Scan for the cell matching the given text and deliver its [x, y] coordinate at center. 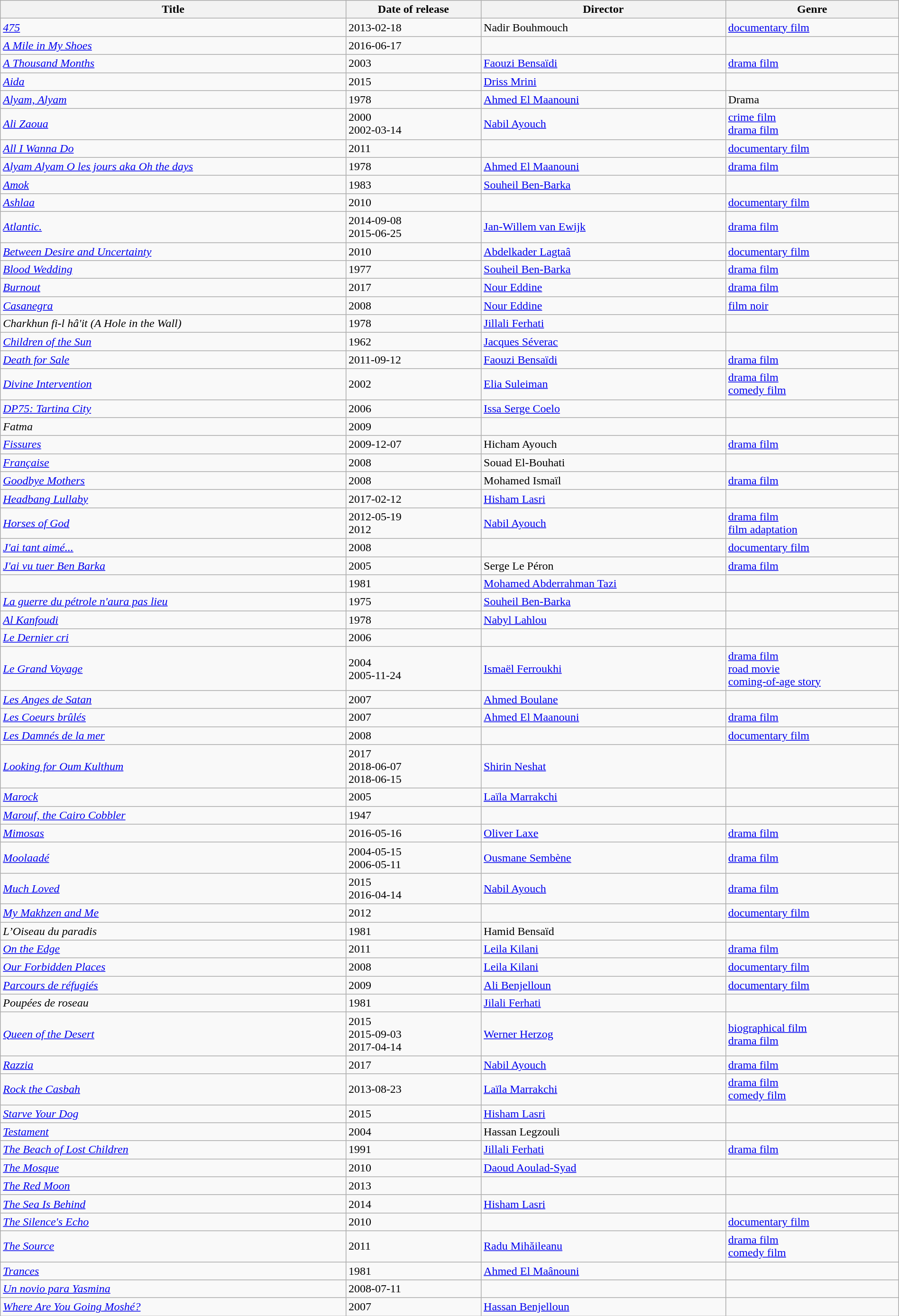
Razzia [174, 1065]
Nadir Bouhmouch [604, 27]
Les Coeurs brûlés [174, 717]
Hassan Legzouli [604, 1132]
Blood Wedding [174, 270]
Issa Serge Coelo [604, 408]
Headbang Lullaby [174, 499]
Driss Mrini [604, 82]
Between Desire and Uncertainty [174, 252]
Burnout [174, 288]
film noir [812, 306]
2016-05-16 [413, 833]
475 [174, 27]
Parcours de réfugiés [174, 985]
2014-09-082015-06-25 [413, 227]
Ali Benjelloun [604, 985]
Where Are You Going Moshé? [174, 1307]
The Silence's Echo [174, 1222]
Serge Le Péron [604, 565]
Looking for Oum Kulthum [174, 766]
Abdelkader Lagtaâ [604, 252]
Française [174, 463]
1947 [413, 815]
2009-12-07 [413, 445]
2011-09-12 [413, 360]
Alyam, Alyam [174, 100]
Nabyl Lahlou [604, 620]
L’Oiseau du paradis [174, 931]
Le Dernier cri [174, 638]
1962 [413, 342]
Charkhun fi-l hâ'it (A Hole in the Wall) [174, 324]
A Mile in My Shoes [174, 45]
A Thousand Months [174, 64]
2017-02-12 [413, 499]
2013 [413, 1186]
drama filmroad moviecoming-of-age story [812, 669]
2012-05-192012 [413, 523]
Trances [174, 1271]
1977 [413, 270]
Jilali Ferhati [604, 1003]
2012 [413, 913]
Casanegra [174, 306]
Hassan Benjelloun [604, 1307]
Poupées de roseau [174, 1003]
Ashlaa [174, 202]
Radu Mihăileanu [604, 1246]
Goodbye Mothers [174, 481]
Rock the Casbah [174, 1089]
Marouf, the Cairo Cobbler [174, 815]
Les Damnés de la mer [174, 735]
The Beach of Lost Children [174, 1150]
Le Grand Voyage [174, 669]
The Mosque [174, 1168]
Mohamed Abderrahman Tazi [604, 584]
Atlantic. [174, 227]
The Red Moon [174, 1186]
Drama [812, 100]
Jacques Séverac [604, 342]
1975 [413, 602]
Marock [174, 797]
biographical filmdrama film [812, 1034]
Our Forbidden Places [174, 967]
Horses of God [174, 523]
Amok [174, 184]
2004-05-152006-05-11 [413, 858]
Queen of the Desert [174, 1034]
crime filmdrama film [812, 124]
Mohamed Ismaïl [604, 481]
Les Anges de Satan [174, 699]
2003 [413, 64]
Jan-Willem van Ewijk [604, 227]
Title [174, 9]
Death for Sale [174, 360]
Moolaadé [174, 858]
J'ai vu tuer Ben Barka [174, 565]
Fatma [174, 427]
Souad El-Bouhati [604, 463]
Ahmed El Maânouni [604, 1271]
Alyam Alyam O les jours aka Oh the days [174, 166]
20172018-06-072018-06-15 [413, 766]
On the Edge [174, 949]
Al Kanfoudi [174, 620]
2016-06-17 [413, 45]
Elia Suleiman [604, 384]
Divine Intervention [174, 384]
Mimosas [174, 833]
La guerre du pétrole n'aura pas lieu [174, 602]
2013-02-18 [413, 27]
Ali Zaoua [174, 124]
Oliver Laxe [604, 833]
2002 [413, 384]
drama filmfilm adaptation [812, 523]
Date of release [413, 9]
2004 [413, 1132]
2013-08-23 [413, 1089]
J'ai tant aimé... [174, 547]
2014 [413, 1204]
Starve Your Dog [174, 1114]
Ousmane Sembène [604, 858]
My Makhzen and Me [174, 913]
Ismaël Ferroukhi [604, 669]
Hamid Bensaïd [604, 931]
20152015-09-032017-04-14 [413, 1034]
Aida [174, 82]
Shirin Neshat [604, 766]
20042005-11-24 [413, 669]
1983 [413, 184]
Testament [174, 1132]
2008-07-11 [413, 1289]
20002002-03-14 [413, 124]
Genre [812, 9]
Werner Herzog [604, 1034]
Fissures [174, 445]
Daoud Aoulad-Syad [604, 1168]
20152016-04-14 [413, 888]
The Source [174, 1246]
All I Wanna Do [174, 148]
Director [604, 9]
Hicham Ayouch [604, 445]
Children of the Sun [174, 342]
1991 [413, 1150]
Un novio para Yasmina [174, 1289]
The Sea Is Behind [174, 1204]
DP75: Tartina City [174, 408]
Much Loved [174, 888]
Ahmed Boulane [604, 699]
